Identify which cell holds the provided text, then report its (x, y) central coordinate. 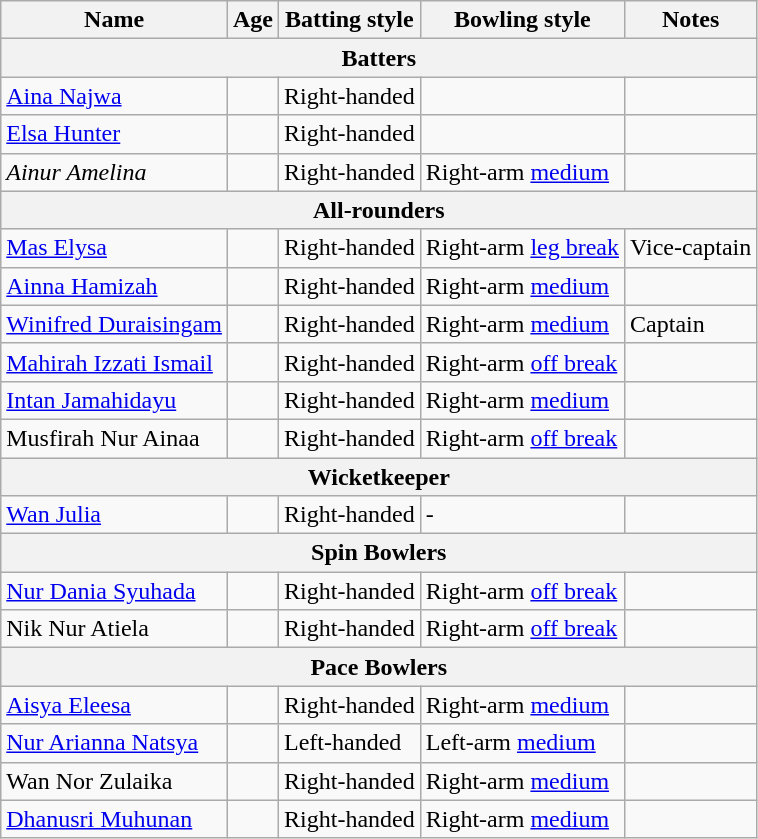
Vice-captain (691, 248)
Ainur Amelina (114, 172)
Intan Jamahidayu (114, 400)
Batting style (350, 20)
Batters (379, 58)
Mas Elysa (114, 248)
Spin Bowlers (379, 553)
Nur Dania Syuhada (114, 591)
Left-arm medium (522, 743)
Bowling style (522, 20)
Notes (691, 20)
Left-handed (350, 743)
Nur Arianna Natsya (114, 743)
Aisya Eleesa (114, 705)
Captain (691, 324)
Ainna Hamizah (114, 286)
Elsa Hunter (114, 134)
Dhanusri Muhunan (114, 819)
Aina Najwa (114, 96)
- (522, 515)
Wan Julia (114, 515)
Winifred Duraisingam (114, 324)
Wan Nor Zulaika (114, 781)
Wicketkeeper (379, 477)
Age (252, 20)
Right-arm leg break (522, 248)
Name (114, 20)
Pace Bowlers (379, 667)
Nik Nur Atiela (114, 629)
All-rounders (379, 210)
Mahirah Izzati Ismail (114, 362)
Musfirah Nur Ainaa (114, 438)
